Pinpoint the cell where the given text exists, returning its (x, y) midpoint coordinate. 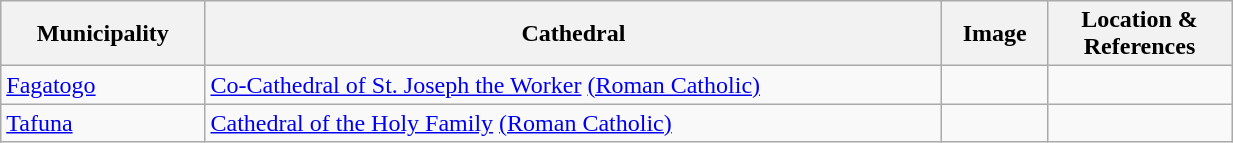
Cathedral (574, 34)
Image (995, 34)
Municipality (103, 34)
Co-Cathedral of St. Joseph the Worker (Roman Catholic) (574, 85)
Fagatogo (103, 85)
Location & References (1139, 34)
Cathedral of the Holy Family (Roman Catholic) (574, 123)
Tafuna (103, 123)
